Return the (x, y) coordinate for the center point of the cell that contains the specified text.  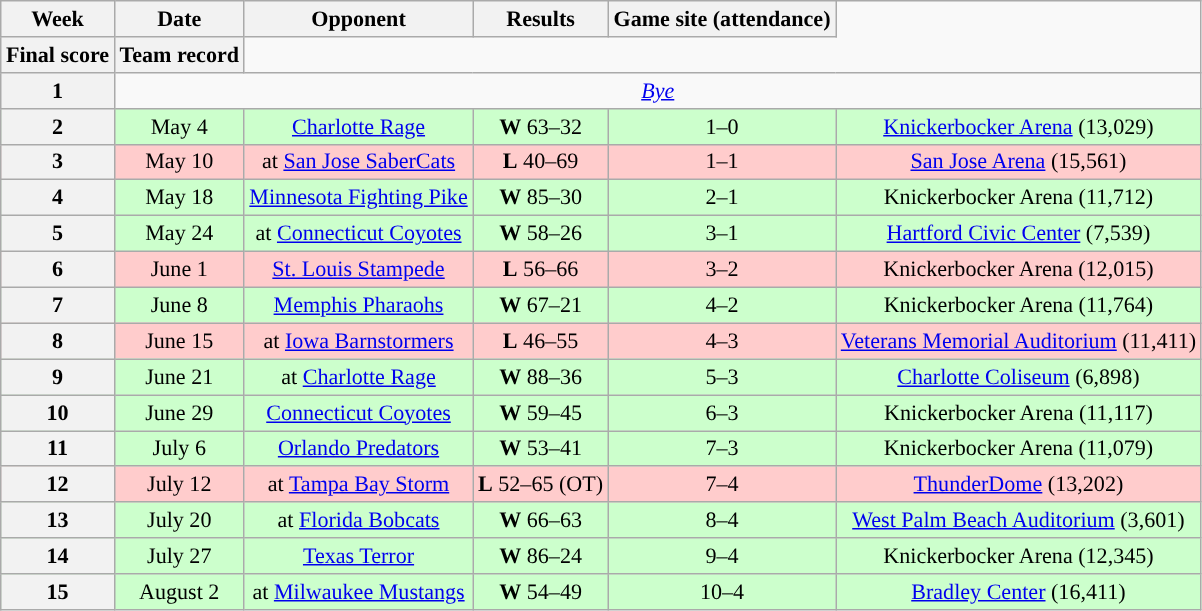
at Milwaukee Mustangs (358, 591)
at Iowa Barnstormers (358, 341)
July 12 (179, 484)
10 (58, 412)
Hartford Civic Center (7,539) (1019, 233)
4–2 (722, 305)
Knickerbocker Arena (12,345) (1019, 556)
May 10 (179, 162)
2 (58, 126)
1–0 (722, 126)
Game site (attendance) (722, 18)
June 21 (179, 377)
12 (58, 484)
St. Louis Stampede (358, 269)
June 8 (179, 305)
Texas Terror (358, 556)
5 (58, 233)
10–4 (722, 591)
at Tampa Bay Storm (358, 484)
L 52–65 (OT) (540, 484)
W 86–24 (540, 556)
4–3 (722, 341)
Knickerbocker Arena (11,079) (1019, 448)
May 24 (179, 233)
Week (58, 18)
W 66–63 (540, 520)
L 40–69 (540, 162)
Knickerbocker Arena (12,015) (1019, 269)
Team record (179, 54)
W 67–21 (540, 305)
L 56–66 (540, 269)
W 58–26 (540, 233)
15 (58, 591)
at Connecticut Coyotes (358, 233)
Veterans Memorial Auditorium (11,411) (1019, 341)
Results (540, 18)
W 88–36 (540, 377)
Date (179, 18)
6 (58, 269)
Bye (658, 90)
9 (58, 377)
July 20 (179, 520)
1–1 (722, 162)
3–1 (722, 233)
June 1 (179, 269)
W 53–41 (540, 448)
7 (58, 305)
at Florida Bobcats (358, 520)
Connecticut Coyotes (358, 412)
Knickerbocker Arena (11,764) (1019, 305)
San Jose Arena (15,561) (1019, 162)
3–2 (722, 269)
Charlotte Rage (358, 126)
3 (58, 162)
8 (58, 341)
Charlotte Coliseum (6,898) (1019, 377)
7–4 (722, 484)
5–3 (722, 377)
June 29 (179, 412)
W 63–32 (540, 126)
7–3 (722, 448)
Minnesota Fighting Pike (358, 198)
July 6 (179, 448)
9–4 (722, 556)
2–1 (722, 198)
W 54–49 (540, 591)
L 46–55 (540, 341)
8–4 (722, 520)
13 (58, 520)
Knickerbocker Arena (13,029) (1019, 126)
ThunderDome (13,202) (1019, 484)
Knickerbocker Arena (11,712) (1019, 198)
August 2 (179, 591)
July 27 (179, 556)
June 15 (179, 341)
4 (58, 198)
6–3 (722, 412)
Knickerbocker Arena (11,117) (1019, 412)
14 (58, 556)
Orlando Predators (358, 448)
at Charlotte Rage (358, 377)
May 4 (179, 126)
West Palm Beach Auditorium (3,601) (1019, 520)
Final score (58, 54)
1 (58, 90)
W 85–30 (540, 198)
11 (58, 448)
Bradley Center (16,411) (1019, 591)
Memphis Pharaohs (358, 305)
Opponent (358, 18)
W 59–45 (540, 412)
at San Jose SaberCats (358, 162)
May 18 (179, 198)
